Identify which cell holds the provided text, then report its (x, y) central coordinate. 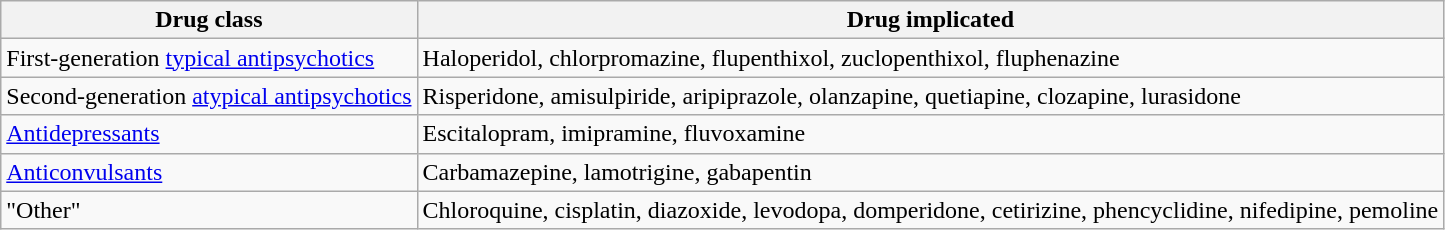
Escitalopram, imipramine, fluvoxamine (930, 134)
Drug implicated (930, 20)
Anticonvulsants (209, 172)
Chloroquine, cisplatin, diazoxide, levodopa, domperidone, cetirizine, phencyclidine, nifedipine, pemoline (930, 210)
Risperidone, amisulpiride, aripiprazole, olanzapine, quetiapine, clozapine, lurasidone (930, 96)
Carbamazepine, lamotrigine, gabapentin (930, 172)
Second-generation atypical antipsychotics (209, 96)
"Other" (209, 210)
Drug class (209, 20)
First-generation typical antipsychotics (209, 58)
Haloperidol, chlorpromazine, flupenthixol, zuclopenthixol, fluphenazine (930, 58)
Antidepressants (209, 134)
